Find where the given text appears and provide that cell's center as (x, y) coordinate. 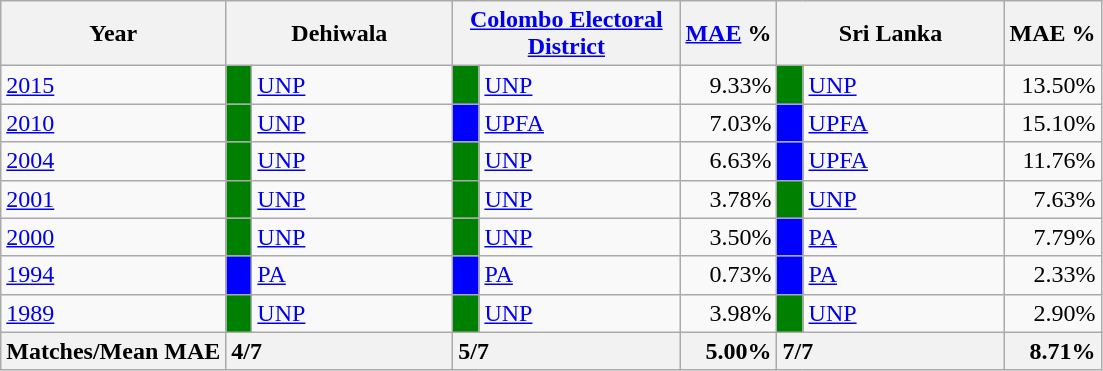
4/7 (340, 351)
0.73% (728, 275)
Sri Lanka (890, 34)
Colombo Electoral District (566, 34)
5/7 (566, 351)
11.76% (1052, 161)
15.10% (1052, 123)
3.50% (728, 237)
2004 (114, 161)
9.33% (728, 85)
3.78% (728, 199)
2000 (114, 237)
7.79% (1052, 237)
5.00% (728, 351)
2.90% (1052, 313)
7.63% (1052, 199)
7/7 (890, 351)
2001 (114, 199)
Matches/Mean MAE (114, 351)
2010 (114, 123)
13.50% (1052, 85)
8.71% (1052, 351)
7.03% (728, 123)
Year (114, 34)
Dehiwala (340, 34)
6.63% (728, 161)
1989 (114, 313)
2.33% (1052, 275)
2015 (114, 85)
3.98% (728, 313)
1994 (114, 275)
